Determine the [x, y] coordinate at the center of the cell enclosing the given text.  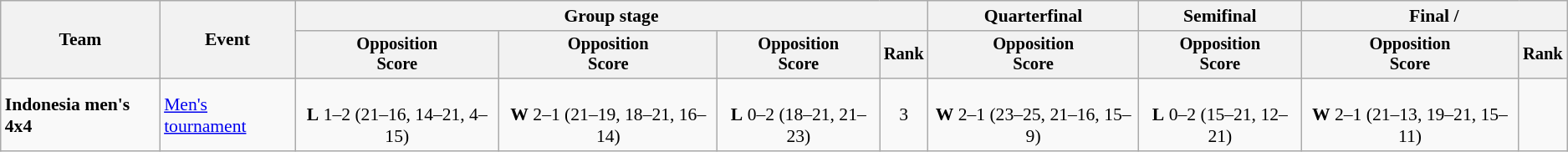
Men's tournament [227, 115]
Event [227, 40]
3 [904, 115]
L 0–2 (18–21, 21–23) [799, 115]
L 1–2 (21–16, 14–21, 4–15) [397, 115]
Group stage [612, 16]
L 0–2 (15–21, 12–21) [1220, 115]
Semifinal [1220, 16]
Indonesia men's 4x4 [80, 115]
W 2–1 (21–13, 19–21, 15–11) [1410, 115]
Quarterfinal [1033, 16]
W 2–1 (23–25, 21–16, 15–9) [1033, 115]
Team [80, 40]
W 2–1 (21–19, 18–21, 16–14) [609, 115]
Final / [1434, 16]
